Detect which cell encompasses the target text, then output its (x, y) center coordinate. 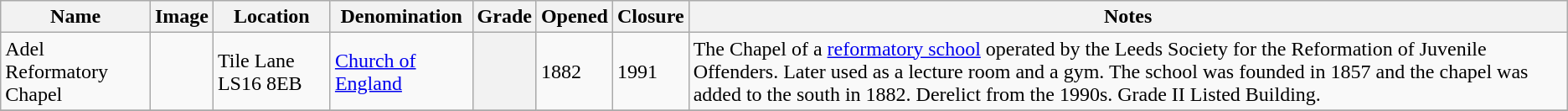
Grade (504, 17)
1882 (575, 71)
Church of England (401, 71)
Location (271, 17)
Opened (575, 17)
Notes (1127, 17)
1991 (650, 71)
Adel Reformatory Chapel (75, 71)
Name (75, 17)
Image (181, 17)
Tile Lane LS16 8EB (271, 71)
Closure (650, 17)
Denomination (401, 17)
